Search for the cell housing the specified text and yield its [X, Y] center coordinate. 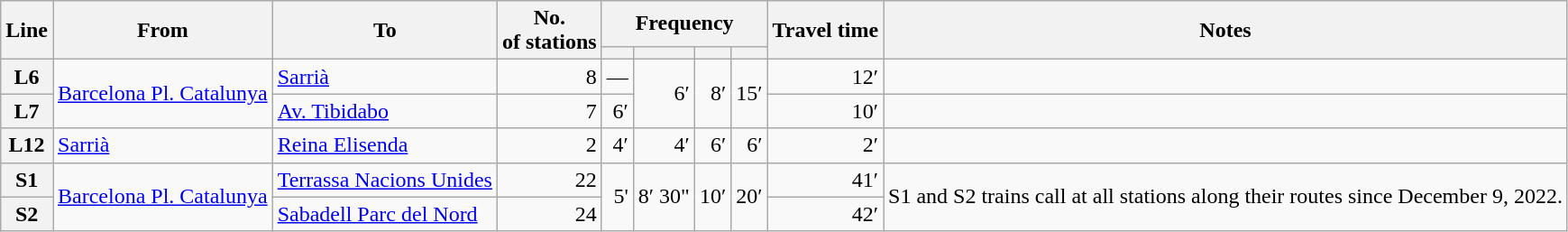
L6 [27, 77]
Notes [1226, 31]
Travel time [826, 31]
— [617, 77]
20′ [749, 197]
Terrassa Nacions Unides [384, 180]
Reina Elisenda [384, 145]
S1 and S2 trains call at all stations along their routes since December 9, 2022. [1226, 197]
Frequency [684, 23]
24 [549, 214]
2′ [826, 145]
To [384, 31]
S2 [27, 214]
2 [549, 145]
S1 [27, 180]
8′ [712, 94]
41′ [826, 180]
Line [27, 31]
From [162, 31]
12′ [826, 77]
42′ [826, 214]
No.of stations [549, 31]
L7 [27, 111]
5' [617, 197]
15′ [749, 94]
Av. Tibidabo [384, 111]
L12 [27, 145]
Sabadell Parc del Nord [384, 214]
8′ 30" [664, 197]
8 [549, 77]
7 [549, 111]
22 [549, 180]
